Pinpoint the cell where the given text exists, returning its (X, Y) midpoint coordinate. 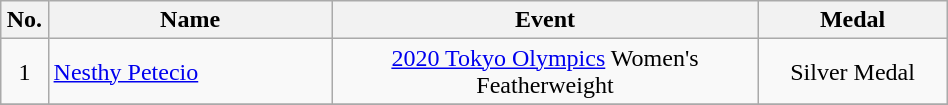
No. (24, 20)
2020 Tokyo Olympics Women's Featherweight (545, 72)
Event (545, 20)
Nesthy Petecio (190, 72)
Name (190, 20)
Medal (852, 20)
Silver Medal (852, 72)
1 (24, 72)
